Identify which cell holds the provided text, then report its [X, Y] central coordinate. 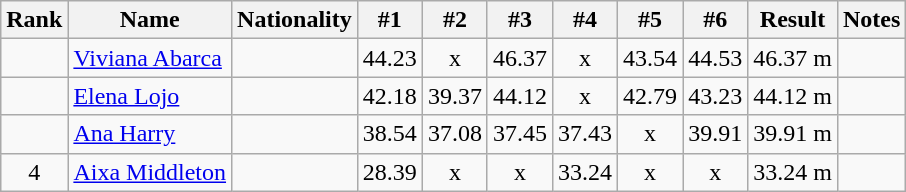
Viviana Abarca [150, 58]
46.37 m [793, 58]
43.23 [716, 96]
Ana Harry [150, 134]
44.23 [390, 58]
Elena Lojo [150, 96]
46.37 [520, 58]
Aixa Middleton [150, 172]
39.37 [454, 96]
#2 [454, 20]
28.39 [390, 172]
33.24 [584, 172]
#4 [584, 20]
43.54 [650, 58]
38.54 [390, 134]
37.08 [454, 134]
37.45 [520, 134]
#1 [390, 20]
#6 [716, 20]
#5 [650, 20]
44.53 [716, 58]
#3 [520, 20]
Notes [871, 20]
44.12 [520, 96]
Nationality [295, 20]
39.91 [716, 134]
44.12 m [793, 96]
33.24 m [793, 172]
4 [34, 172]
Name [150, 20]
42.79 [650, 96]
Rank [34, 20]
Result [793, 20]
42.18 [390, 96]
39.91 m [793, 134]
37.43 [584, 134]
